Scan for the cell matching the given text and deliver its [X, Y] coordinate at center. 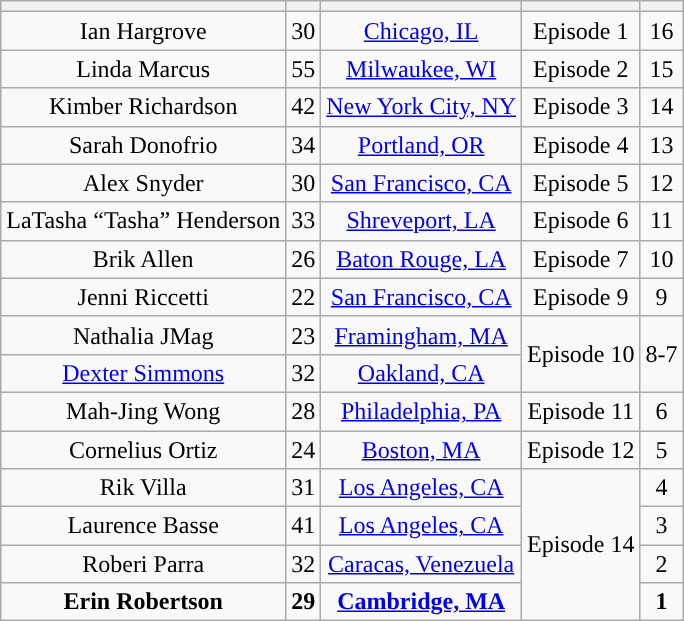
Linda Marcus [144, 69]
Sarah Donofrio [144, 145]
Dexter Simmons [144, 373]
42 [304, 107]
16 [662, 31]
34 [304, 145]
24 [304, 449]
31 [304, 488]
Roberi Parra [144, 564]
15 [662, 69]
Episode 1 [581, 31]
Cornelius Ortiz [144, 449]
Portland, OR [422, 145]
Jenni Riccetti [144, 297]
6 [662, 411]
Episode 14 [581, 545]
Mah-Jing Wong [144, 411]
Cambridge, MA [422, 602]
11 [662, 221]
Rik Villa [144, 488]
9 [662, 297]
Brik Allen [144, 259]
23 [304, 335]
29 [304, 602]
Chicago, IL [422, 31]
Ian Hargrove [144, 31]
Episode 7 [581, 259]
14 [662, 107]
8-7 [662, 354]
22 [304, 297]
Erin Robertson [144, 602]
Philadelphia, PA [422, 411]
New York City, NY [422, 107]
Framingham, MA [422, 335]
26 [304, 259]
Boston, MA [422, 449]
Episode 9 [581, 297]
55 [304, 69]
Episode 6 [581, 221]
13 [662, 145]
Laurence Basse [144, 526]
4 [662, 488]
Shreveport, LA [422, 221]
Episode 11 [581, 411]
Baton Rouge, LA [422, 259]
LaTasha “Tasha” Henderson [144, 221]
12 [662, 183]
Episode 10 [581, 354]
Episode 3 [581, 107]
Nathalia JMag [144, 335]
Caracas, Venezuela [422, 564]
Alex Snyder [144, 183]
28 [304, 411]
10 [662, 259]
2 [662, 564]
Episode 2 [581, 69]
Milwaukee, WI [422, 69]
3 [662, 526]
Episode 12 [581, 449]
5 [662, 449]
Oakland, CA [422, 373]
1 [662, 602]
Episode 5 [581, 183]
41 [304, 526]
Episode 4 [581, 145]
33 [304, 221]
Kimber Richardson [144, 107]
